Return [x, y] of the center of cell containing provided text 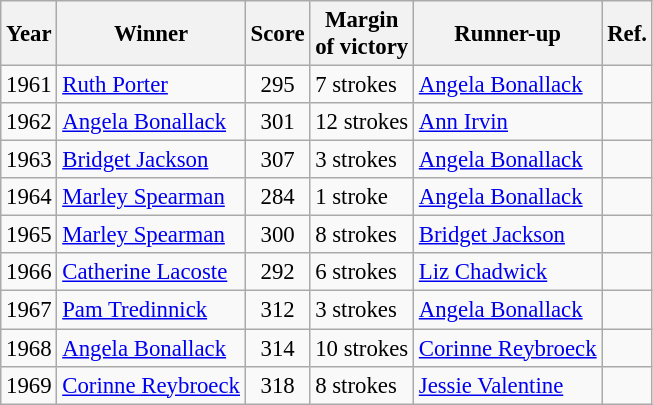
Score [278, 34]
Ann Irvin [507, 122]
284 [278, 197]
301 [278, 122]
1965 [29, 235]
7 strokes [362, 85]
1966 [29, 273]
Ruth Porter [151, 85]
10 strokes [362, 348]
1969 [29, 385]
1963 [29, 160]
Pam Tredinnick [151, 310]
6 strokes [362, 273]
1968 [29, 348]
Catherine Lacoste [151, 273]
1962 [29, 122]
12 strokes [362, 122]
Marginof victory [362, 34]
314 [278, 348]
318 [278, 385]
Ref. [627, 34]
Jessie Valentine [507, 385]
Runner-up [507, 34]
307 [278, 160]
Year [29, 34]
1961 [29, 85]
295 [278, 85]
Liz Chadwick [507, 273]
300 [278, 235]
Winner [151, 34]
1 stroke [362, 197]
312 [278, 310]
1967 [29, 310]
1964 [29, 197]
292 [278, 273]
